Provide the (x, y) coordinate of the cell's center where the given text is located.  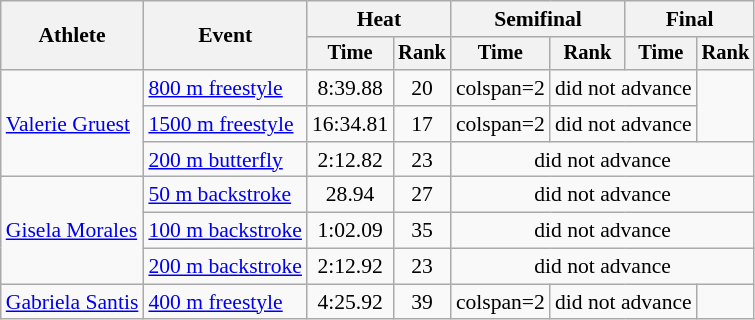
39 (422, 302)
50 m backstroke (225, 195)
Athlete (72, 36)
Event (225, 36)
4:25.92 (350, 302)
27 (422, 195)
28.94 (350, 195)
100 m backstroke (225, 231)
Heat (379, 19)
20 (422, 88)
Semifinal (538, 19)
400 m freestyle (225, 302)
Final (690, 19)
1500 m freestyle (225, 124)
Gabriela Santis (72, 302)
Gisela Morales (72, 230)
Valerie Gruest (72, 124)
200 m backstroke (225, 267)
2:12.82 (350, 160)
1:02.09 (350, 231)
200 m butterfly (225, 160)
800 m freestyle (225, 88)
8:39.88 (350, 88)
35 (422, 231)
16:34.81 (350, 124)
17 (422, 124)
2:12.92 (350, 267)
